Identify which cell holds the provided text, then report its (X, Y) central coordinate. 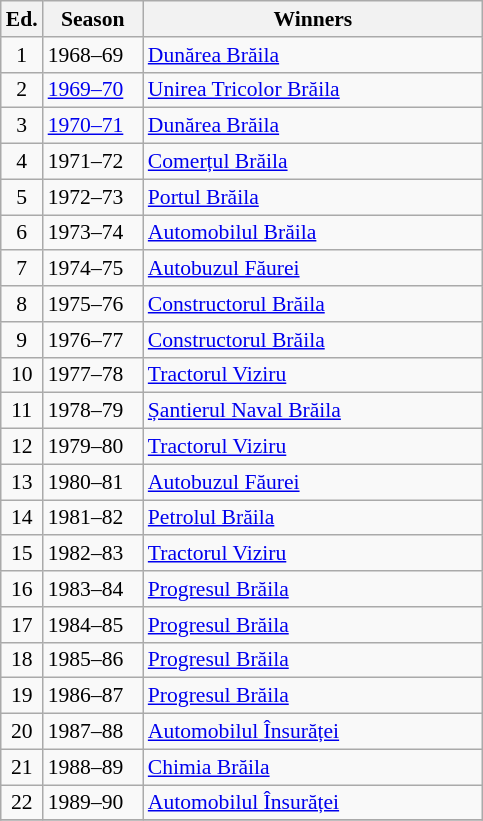
1979–80 (93, 447)
14 (22, 518)
10 (22, 375)
1985–86 (93, 660)
1983–84 (93, 589)
1 (22, 55)
1982–83 (93, 554)
1970–71 (93, 126)
20 (22, 732)
Chimia Brăila (313, 767)
Comerțul Brăila (313, 162)
1981–82 (93, 518)
15 (22, 554)
1978–79 (93, 411)
1972–73 (93, 197)
7 (22, 269)
Portul Brăila (313, 197)
1986–87 (93, 696)
Petrolul Brăila (313, 518)
1984–85 (93, 625)
18 (22, 660)
1989–90 (93, 803)
1968–69 (93, 55)
4 (22, 162)
21 (22, 767)
16 (22, 589)
1987–88 (93, 732)
Unirea Tricolor Brăila (313, 90)
19 (22, 696)
12 (22, 447)
Winners (313, 19)
1971–72 (93, 162)
1973–74 (93, 233)
Ed. (22, 19)
1977–78 (93, 375)
5 (22, 197)
22 (22, 803)
1969–70 (93, 90)
1975–76 (93, 304)
Automobilul Brăila (313, 233)
6 (22, 233)
17 (22, 625)
3 (22, 126)
Season (93, 19)
8 (22, 304)
1988–89 (93, 767)
9 (22, 340)
1974–75 (93, 269)
2 (22, 90)
11 (22, 411)
1976–77 (93, 340)
Șantierul Naval Brăila (313, 411)
1980–81 (93, 482)
13 (22, 482)
